Return the (X, Y) coordinate for the center point of the cell that contains the specified text.  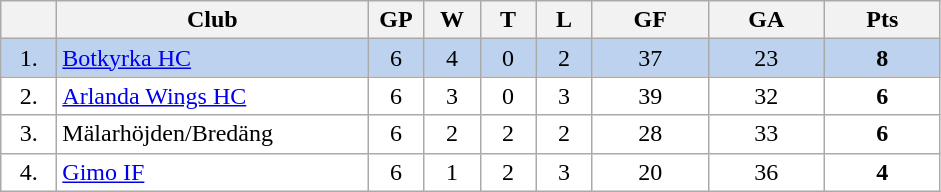
4. (29, 172)
1 (452, 172)
GP (396, 20)
Arlanda Wings HC (212, 96)
36 (766, 172)
28 (650, 134)
Gimo IF (212, 172)
23 (766, 58)
2. (29, 96)
32 (766, 96)
3. (29, 134)
1. (29, 58)
L (564, 20)
W (452, 20)
Club (212, 20)
GF (650, 20)
37 (650, 58)
33 (766, 134)
Botkyrka HC (212, 58)
GA (766, 20)
20 (650, 172)
Pts (882, 20)
8 (882, 58)
Mälarhöjden/Bredäng (212, 134)
39 (650, 96)
T (508, 20)
